Scan for the cell matching the given text and deliver its [X, Y] coordinate at center. 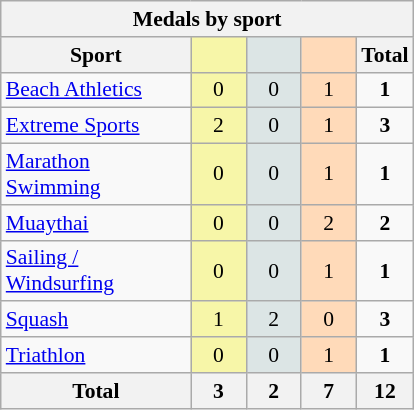
Triathlon [96, 355]
Beach Athletics [96, 90]
Sailing / Windsurfing [96, 270]
Extreme Sports [96, 126]
7 [328, 391]
Muaythai [96, 223]
Squash [96, 320]
12 [384, 391]
Sport [96, 55]
Marathon Swimming [96, 174]
Medals by sport [208, 19]
